For the text-containing cell, return its midpoint in (x, y) coordinate format. 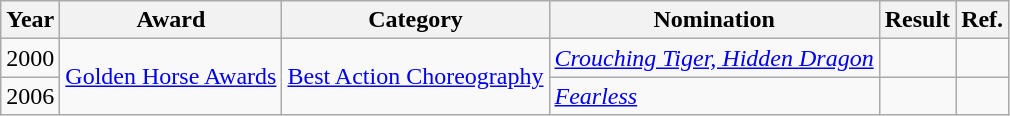
Nomination (714, 20)
Fearless (714, 96)
Year (30, 20)
Award (171, 20)
2006 (30, 96)
Category (416, 20)
Crouching Tiger, Hidden Dragon (714, 58)
2000 (30, 58)
Ref. (982, 20)
Best Action Choreography (416, 77)
Result (917, 20)
Golden Horse Awards (171, 77)
